Provide the (X, Y) coordinate of the cell's center where the given text is located.  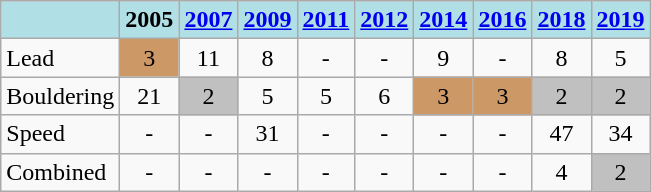
6 (384, 96)
2007 (208, 20)
2012 (384, 20)
2016 (502, 20)
11 (208, 58)
2009 (268, 20)
47 (562, 134)
Lead (60, 58)
2005 (150, 20)
21 (150, 96)
Speed (60, 134)
9 (444, 58)
2011 (326, 20)
34 (620, 134)
2014 (444, 20)
Bouldering (60, 96)
4 (562, 172)
2019 (620, 20)
31 (268, 134)
2018 (562, 20)
Combined (60, 172)
